For the text-containing cell, return its midpoint in (x, y) coordinate format. 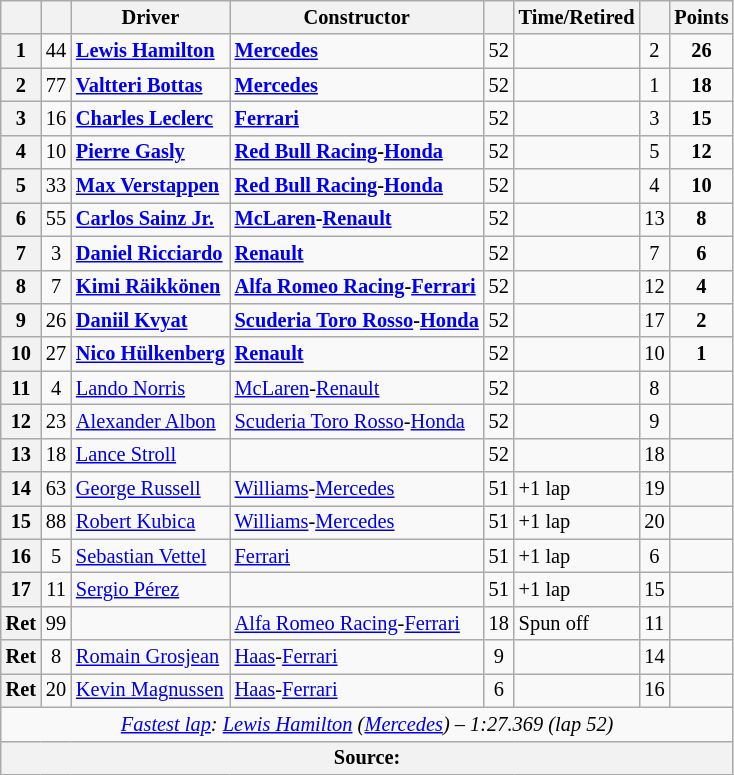
Kevin Magnussen (150, 690)
George Russell (150, 489)
Points (701, 17)
19 (654, 489)
44 (56, 51)
88 (56, 522)
Max Verstappen (150, 186)
Sergio Pérez (150, 589)
Valtteri Bottas (150, 85)
Carlos Sainz Jr. (150, 219)
Time/Retired (577, 17)
33 (56, 186)
Daniel Ricciardo (150, 253)
Lance Stroll (150, 455)
Fastest lap: Lewis Hamilton (Mercedes) – 1:27.369 (lap 52) (368, 724)
23 (56, 421)
Charles Leclerc (150, 118)
77 (56, 85)
55 (56, 219)
Sebastian Vettel (150, 556)
Romain Grosjean (150, 657)
99 (56, 623)
Constructor (357, 17)
Kimi Räikkönen (150, 287)
Alexander Albon (150, 421)
Lewis Hamilton (150, 51)
Source: (368, 758)
Nico Hülkenberg (150, 354)
Daniil Kvyat (150, 320)
Driver (150, 17)
Pierre Gasly (150, 152)
27 (56, 354)
63 (56, 489)
Robert Kubica (150, 522)
Spun off (577, 623)
Lando Norris (150, 388)
